Pinpoint the cell where the given text exists, returning its (X, Y) midpoint coordinate. 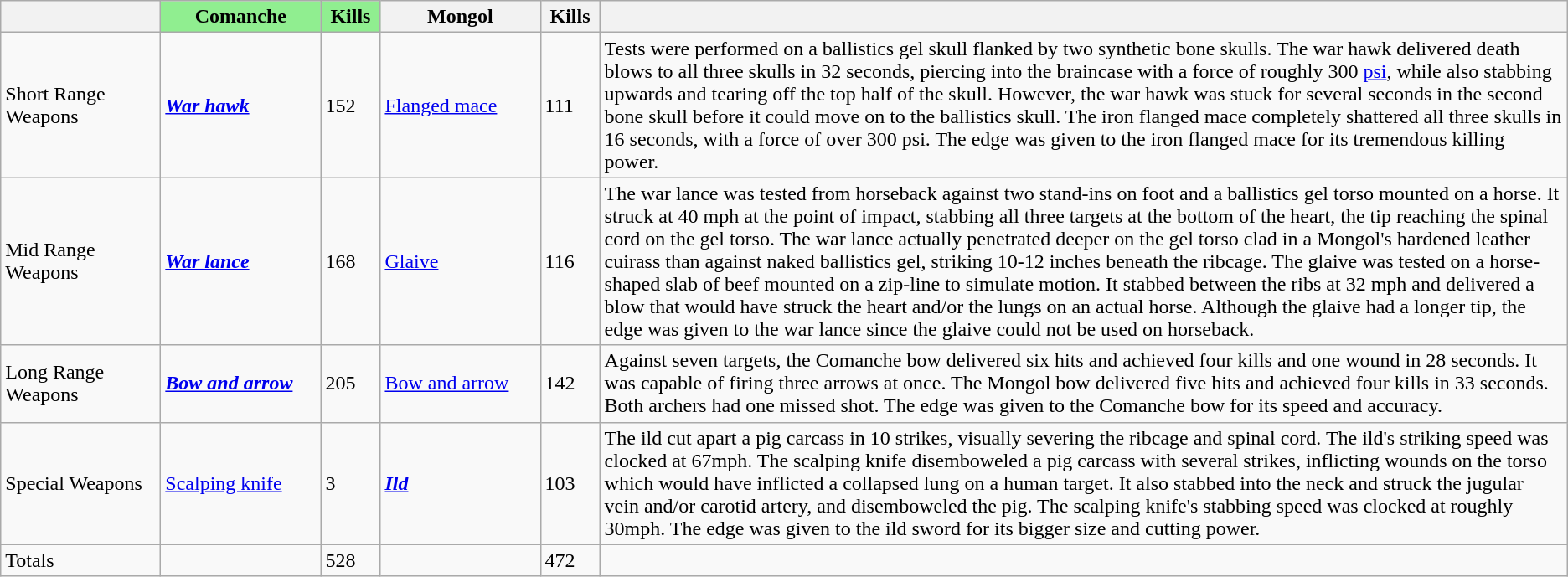
116 (570, 261)
War lance (241, 261)
142 (570, 384)
103 (570, 483)
205 (350, 384)
111 (570, 106)
War hawk (241, 106)
Ild (461, 483)
Flanged mace (461, 106)
Special Weapons (80, 483)
168 (350, 261)
Glaive (461, 261)
152 (350, 106)
3 (350, 483)
Mongol (461, 17)
Comanche (241, 17)
Scalping knife (241, 483)
Long Range Weapons (80, 384)
Short Range Weapons (80, 106)
472 (570, 560)
Totals (80, 560)
Mid Range Weapons (80, 261)
528 (350, 560)
